Extract the [x, y] coordinate from the center of the cell holding the provided text.  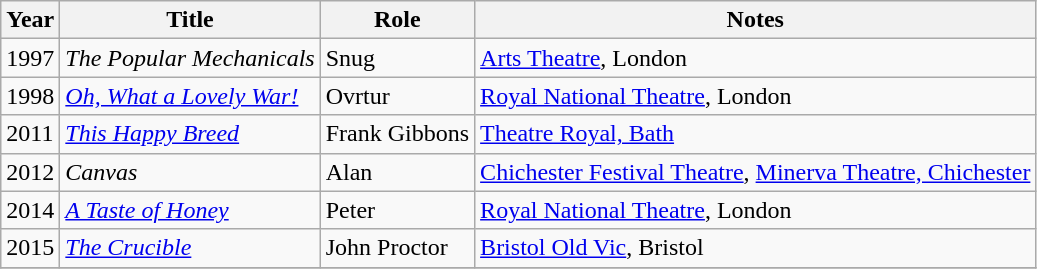
John Proctor [397, 248]
Snug [397, 58]
Notes [756, 20]
Ovrtur [397, 96]
The Crucible [190, 248]
Bristol Old Vic, Bristol [756, 248]
Role [397, 20]
Peter [397, 210]
Chichester Festival Theatre, Minerva Theatre, Chichester [756, 172]
This Happy Breed [190, 134]
2012 [30, 172]
2015 [30, 248]
Frank Gibbons [397, 134]
The Popular Mechanicals [190, 58]
1998 [30, 96]
Oh, What a Lovely War! [190, 96]
Year [30, 20]
Arts Theatre, London [756, 58]
Canvas [190, 172]
Title [190, 20]
A Taste of Honey [190, 210]
2011 [30, 134]
2014 [30, 210]
1997 [30, 58]
Alan [397, 172]
Theatre Royal, Bath [756, 134]
